Locate the cell with the specified text and output its [x, y] center coordinate. 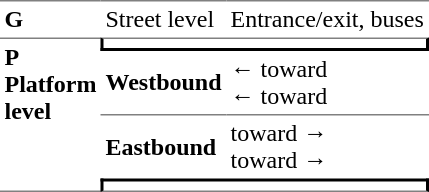
toward → toward → [327, 148]
Entrance/exit, buses [327, 19]
← toward ← toward [327, 83]
Street level [164, 19]
G [50, 19]
Eastbound [164, 148]
Westbound [164, 83]
P Platform level [50, 115]
